Detect which cell encompasses the target text, then output its [X, Y] center coordinate. 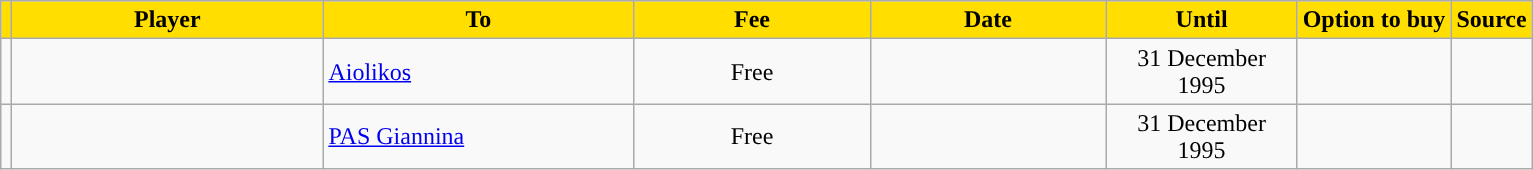
Option to buy [1374, 20]
Player [168, 20]
Fee [752, 20]
Source [1492, 20]
To [478, 20]
Until [1202, 20]
PAS Giannina [478, 136]
Date [988, 20]
Aiolikos [478, 72]
